Locate the cell with the specified text and output its [x, y] center coordinate. 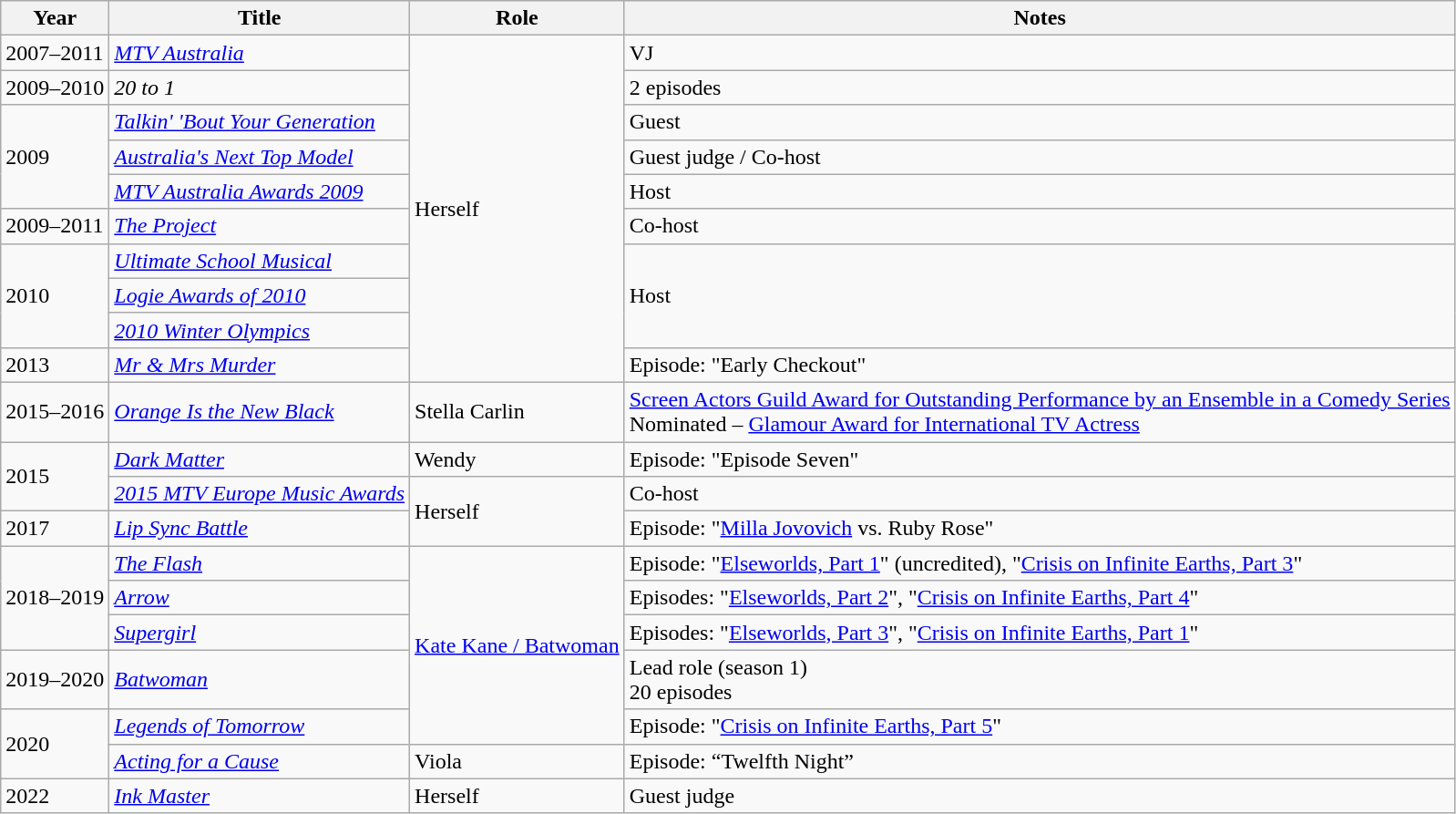
Ultimate School Musical [260, 261]
Episode: "Early Checkout" [1040, 365]
2015 MTV Europe Music Awards [260, 494]
2009–2011 [55, 226]
2015 [55, 476]
2010 [55, 295]
2007–2011 [55, 53]
Talkin' 'Bout Your Generation [260, 122]
Lip Sync Battle [260, 529]
Stella Carlin [518, 412]
Mr & Mrs Murder [260, 365]
2022 [55, 796]
The Flash [260, 563]
Legends of Tomorrow [260, 726]
Guest judge [1040, 796]
Dark Matter [260, 459]
VJ [1040, 53]
2019–2020 [55, 680]
Logie Awards of 2010 [260, 295]
Episode: "Episode Seven" [1040, 459]
Episodes: "Elseworlds, Part 2", "Crisis on Infinite Earths, Part 4" [1040, 598]
2017 [55, 529]
2020 [55, 744]
Title [260, 18]
Episode: "Elseworlds, Part 1" (uncredited), "Crisis on Infinite Earths, Part 3" [1040, 563]
Guest [1040, 122]
Notes [1040, 18]
Batwoman [260, 680]
Arrow [260, 598]
Wendy [518, 459]
2015–2016 [55, 412]
Orange Is the New Black [260, 412]
Role [518, 18]
2018–2019 [55, 598]
The Project [260, 226]
Screen Actors Guild Award for Outstanding Performance by an Ensemble in a Comedy SeriesNominated – Glamour Award for International TV Actress [1040, 412]
Viola [518, 761]
Acting for a Cause [260, 761]
Guest judge / Co-host [1040, 157]
Episode: "Milla Jovovich vs. Ruby Rose" [1040, 529]
Episodes: "Elseworlds, Part 3", "Crisis on Infinite Earths, Part 1" [1040, 633]
20 to 1 [260, 88]
2 episodes [1040, 88]
MTV Australia [260, 53]
2009 [55, 157]
Ink Master [260, 796]
Lead role (season 1)20 episodes [1040, 680]
Year [55, 18]
Kate Kane / Batwoman [518, 645]
Australia's Next Top Model [260, 157]
Supergirl [260, 633]
2009–2010 [55, 88]
Episode: “Twelfth Night” [1040, 761]
Episode: "Crisis on Infinite Earths, Part 5" [1040, 726]
2010 Winter Olympics [260, 330]
2013 [55, 365]
MTV Australia Awards 2009 [260, 191]
